Scan for the cell matching the given text and deliver its [X, Y] coordinate at center. 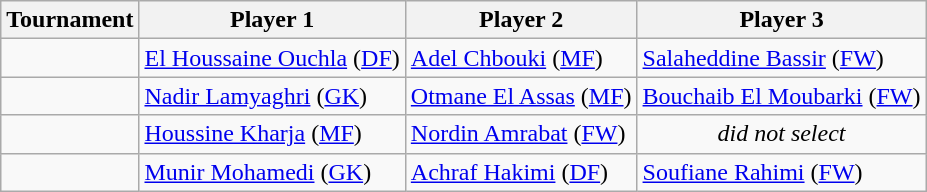
Munir Mohamedi (GK) [272, 172]
Player 1 [272, 20]
Salaheddine Bassir (FW) [782, 58]
El Houssaine Ouchla (DF) [272, 58]
Bouchaib El Moubarki (FW) [782, 96]
Player 2 [521, 20]
Nadir Lamyaghri (GK) [272, 96]
Nordin Amrabat (FW) [521, 134]
Adel Chbouki (MF) [521, 58]
did not select [782, 134]
Achraf Hakimi (DF) [521, 172]
Otmane El Assas (MF) [521, 96]
Houssine Kharja (MF) [272, 134]
Soufiane Rahimi (FW) [782, 172]
Player 3 [782, 20]
Tournament [70, 20]
